Pinpoint the cell where the given text exists, returning its (X, Y) midpoint coordinate. 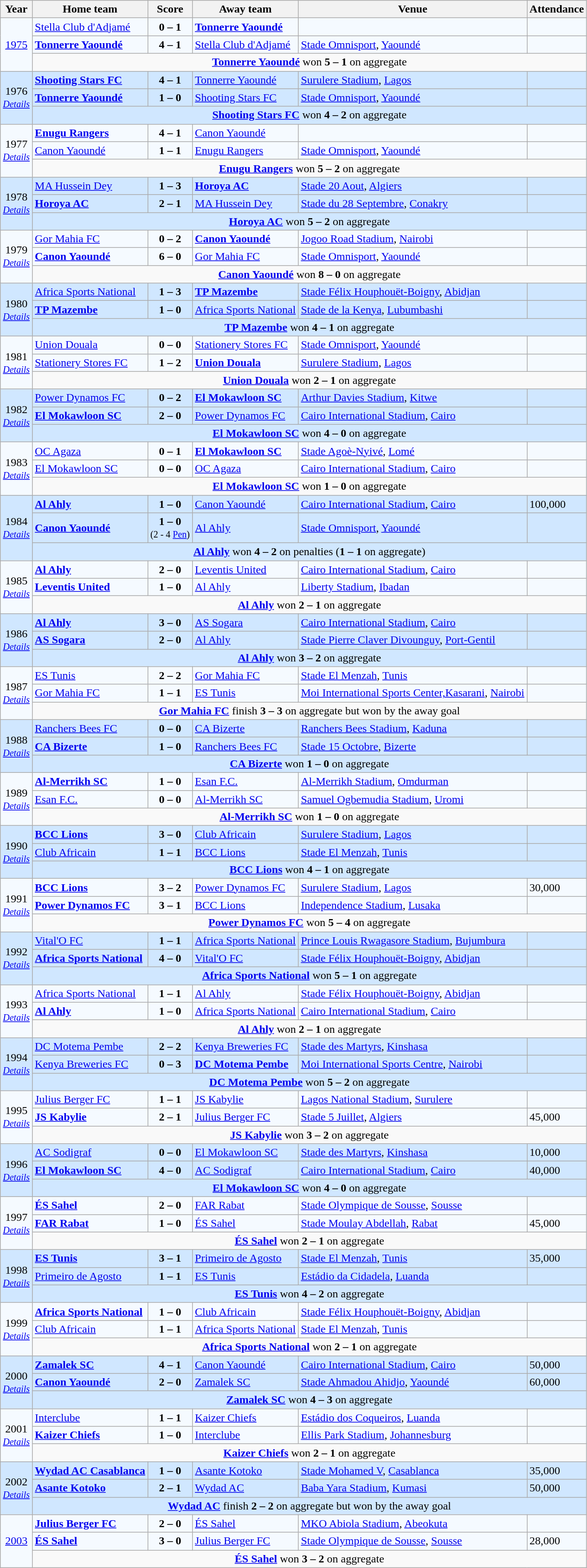
Year (17, 9)
Power Dynamos FC won 5 – 4 on aggregate (310, 923)
1986Details (17, 640)
Home team (90, 9)
Enugu Rangers won 5 – 2 on aggregate (310, 168)
1977Details (17, 150)
Al-Merrikh SC won 1 – 0 on aggregate (310, 817)
DC Motema Pembe won 5 – 2 on aggregate (310, 1082)
Shooting Stars FC won 4 – 2 on aggregate (310, 115)
1980Details (17, 310)
Stade 15 Octobre, Bizerte (413, 746)
Moi International Sports Centre, Nairobi (413, 1064)
1984Details (17, 527)
1989Details (17, 799)
1996Details (17, 1170)
Independence Stadium, Lusaka (413, 905)
40,000 (557, 1170)
3 – 2 (170, 888)
Arthur Davies Stadium, Kitwe (413, 398)
0 – 3 (170, 1064)
2002Details (17, 1488)
2003 (17, 1541)
2000Details (17, 1382)
TP Mazembe won 4 – 1 on aggregate (310, 327)
Africa Sports National won 5 – 1 on aggregate (310, 976)
Al Ahly won 4 – 2 on penalties (1 – 1 on aggregate) (310, 552)
Moi International Sports Center,Kasarani, Nairobi (413, 693)
Wydad AC Casablanca (90, 1471)
ÉS Sahel won 2 – 1 on aggregate (310, 1241)
CA Bizerte won 1 – 0 on aggregate (310, 764)
1985Details (17, 587)
28,000 (557, 1541)
1993Details (17, 1011)
Tonnerre Yaoundé won 5 – 1 on aggregate (310, 62)
ES Tunis won 4 – 2 on aggregate (310, 1294)
Away team (245, 9)
Union Douala won 2 – 1 on aggregate (310, 380)
Stade Ahmadou Ahidjo, Yaoundé (413, 1382)
1988Details (17, 746)
JS Kabylie won 3 – 2 on aggregate (310, 1135)
BCC Lions won 4 – 1 on aggregate (310, 870)
Stade Mohamed V, Casablanca (413, 1471)
Al-Merrikh Stadium, Omdurman (413, 781)
Prince Louis Rwagasore Stadium, Bujumbura (413, 940)
Stade 20 Aout, Algiers (413, 186)
Venue (413, 9)
Lagos National Stadium, Surulere (413, 1100)
1976Details (17, 97)
1978Details (17, 203)
Estádio dos Coqueiros, Luanda (413, 1418)
1 – 0(2 - 4 Pen) (170, 528)
1 – 2 (170, 363)
Estádio da Cidadela, Luanda (413, 1276)
2001Details (17, 1435)
1983Details (17, 468)
Stade Moulay Abdellah, Rabat (413, 1223)
Stade du 28 Septembre, Conakry (413, 203)
ÉS Sahel won 3 – 2 on aggregate (310, 1559)
1992Details (17, 958)
1979Details (17, 257)
Stade 5 Juillet, Algiers (413, 1117)
10,000 (557, 1153)
1990Details (17, 852)
Stade de la Kenya, Lubumbashi (413, 310)
Wydad AC (245, 1488)
Stade Agoè-Nyivé, Lomé (413, 451)
100,000 (557, 504)
6 – 0 (170, 257)
Jogoo Road Stadium, Nairobi (413, 239)
Al Ahly won 3 – 2 on aggregate (310, 658)
Score (170, 9)
30,000 (557, 888)
Kaizer Chiefs won 2 – 1 on aggregate (310, 1453)
MKO Abiola Stadium, Abeokuta (413, 1523)
Attendance (557, 9)
1981Details (17, 363)
Baba Yara Stadium, Kumasi (413, 1488)
1991Details (17, 905)
1997Details (17, 1223)
1994Details (17, 1064)
Wydad AC finish 2 – 2 on aggregate but won by the away goal (310, 1506)
Zamalek SC won 4 – 3 on aggregate (310, 1400)
Liberty Stadium, Ibadan (413, 587)
60,000 (557, 1382)
Africa Sports National won 2 – 1 on aggregate (310, 1347)
El Mokawloon SC won 1 – 0 on aggregate (310, 486)
Canon Yaoundé won 8 – 0 on aggregate (310, 274)
Ranchers Bees Stadium, Kaduna (413, 728)
Horoya AC won 5 – 2 on aggregate (310, 221)
Gor Mahia FC finish 3 – 3 on aggregate but won by the away goal (310, 711)
Stade Pierre Claver Divounguy, Port-Gentil (413, 640)
1987Details (17, 693)
Samuel Ogbemudia Stadium, Uromi (413, 799)
1998Details (17, 1276)
1975 (17, 45)
1999Details (17, 1329)
Ellis Park Stadium, Johannesburg (413, 1435)
1995Details (17, 1117)
1982Details (17, 415)
